Find where the given text appears and provide that cell's center as [X, Y] coordinate. 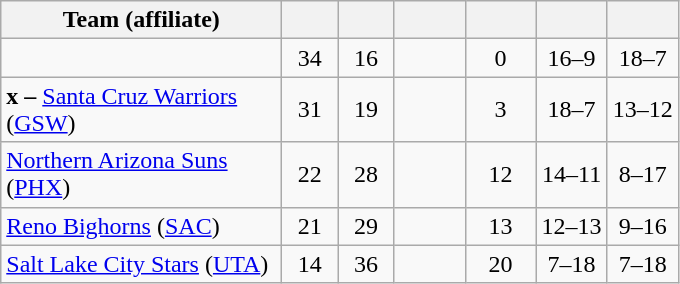
16 [366, 58]
Salt Lake City Stars (UTA) [142, 264]
Northern Arizona Suns (PHX) [142, 174]
29 [366, 226]
3 [500, 110]
22 [310, 174]
0 [500, 58]
x – Santa Cruz Warriors (GSW) [142, 110]
Reno Bighorns (SAC) [142, 226]
12 [500, 174]
36 [366, 264]
13 [500, 226]
12–13 [572, 226]
28 [366, 174]
31 [310, 110]
21 [310, 226]
13–12 [642, 110]
Team (affiliate) [142, 20]
14 [310, 264]
19 [366, 110]
14–11 [572, 174]
16–9 [572, 58]
9–16 [642, 226]
34 [310, 58]
20 [500, 264]
8–17 [642, 174]
